Locate the cell with the specified text and output its (x, y) center coordinate. 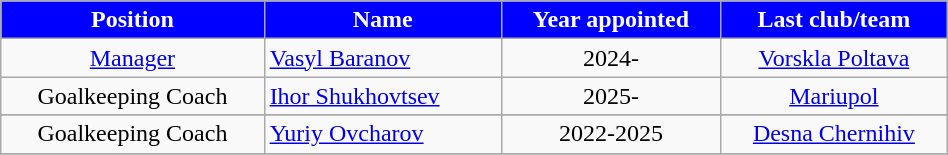
Desna Chernihiv (834, 134)
Vasyl Baranov (382, 58)
2024- (610, 58)
Year appointed (610, 20)
Mariupol (834, 96)
2025- (610, 96)
Last club/team (834, 20)
Yuriy Ovcharov (382, 134)
Vorskla Poltava (834, 58)
Name (382, 20)
2022-2025 (610, 134)
Manager (132, 58)
Position (132, 20)
Ihor Shukhovtsev (382, 96)
